Determine the [X, Y] coordinate at the center of the cell enclosing the given text.  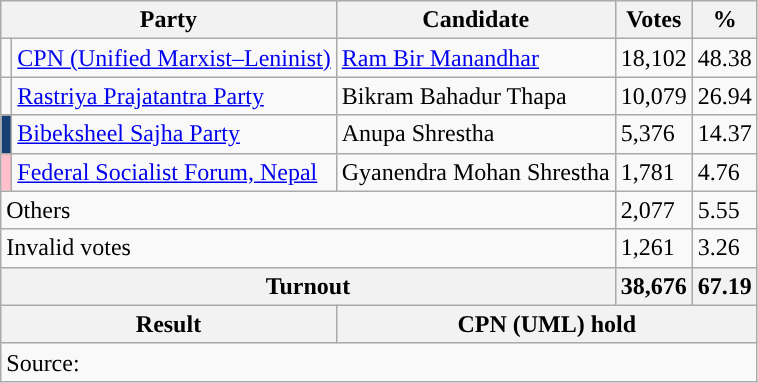
67.19 [724, 286]
Others [308, 210]
Candidate [476, 20]
CPN (UML) hold [546, 324]
5.55 [724, 210]
48.38 [724, 58]
CPN (Unified Marxist–Leninist) [174, 58]
Gyanendra Mohan Shrestha [476, 172]
3.26 [724, 248]
Anupa Shrestha [476, 134]
Ram Bir Manandhar [476, 58]
18,102 [654, 58]
Source: [380, 362]
Votes [654, 20]
Result [168, 324]
Turnout [308, 286]
2,077 [654, 210]
Federal Socialist Forum, Nepal [174, 172]
5,376 [654, 134]
26.94 [724, 96]
Bibeksheel Sajha Party [174, 134]
1,781 [654, 172]
4.76 [724, 172]
10,079 [654, 96]
38,676 [654, 286]
% [724, 20]
14.37 [724, 134]
Party [168, 20]
Rastriya Prajatantra Party [174, 96]
1,261 [654, 248]
Invalid votes [308, 248]
Bikram Bahadur Thapa [476, 96]
